Capture the cell that displays the provided text and extract its (X, Y) central coordinate. 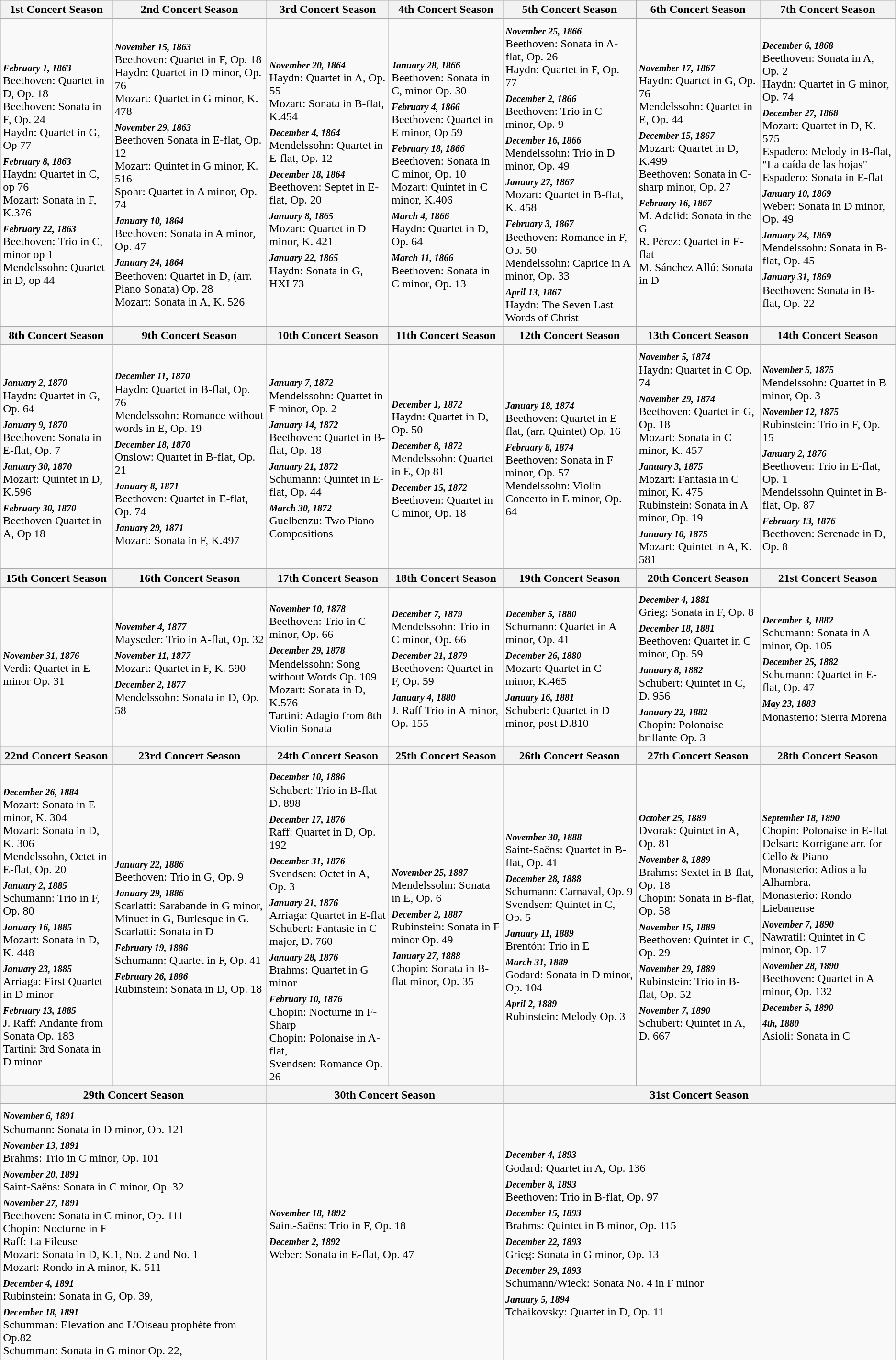
12th Concert Season (570, 336)
15th Concert Season (56, 578)
5th Concert Season (570, 10)
30th Concert Season (385, 1095)
8th Concert Season (56, 336)
1st Concert Season (56, 10)
17th Concert Season (327, 578)
23rd Concert Season (190, 756)
3rd Concert Season (327, 10)
10th Concert Season (327, 336)
19th Concert Season (570, 578)
24th Concert Season (327, 756)
November 18, 1892Saint-Saëns: Trio in F, Op. 18December 2, 1892Weber: Sonata in E-flat, Op. 47 (385, 1232)
2nd Concert Season (190, 10)
22nd Concert Season (56, 756)
November 31, 1876Verdi: Quartet in E minor Op. 31 (56, 667)
29th Concert Season (134, 1095)
November 4, 1877Mayseder: Trio in A-flat, Op. 32November 11, 1877Mozart: Quartet in F, K. 590December 2, 1877Mendelssohn: Sonata in D, Op. 58 (190, 667)
21st Concert Season (828, 578)
4th Concert Season (446, 10)
26th Concert Season (570, 756)
9th Concert Season (190, 336)
28th Concert Season (828, 756)
11th Concert Season (446, 336)
16th Concert Season (190, 578)
20th Concert Season (698, 578)
31st Concert Season (699, 1095)
14th Concert Season (828, 336)
6th Concert Season (698, 10)
7th Concert Season (828, 10)
December 1, 1872Haydn: Quartet in D, Op. 50December 8, 1872Mendelssohn: Quartet in E, Op 81December 15, 1872Beethoven: Quartet in C minor, Op. 18 (446, 457)
December 3, 1882Schumann: Sonata in A minor, Op. 105December 25, 1882Schumann: Quartet in E-flat, Op. 47May 23, 1883Monasterio: Sierra Morena (828, 667)
13th Concert Season (698, 336)
27th Concert Season (698, 756)
25th Concert Season (446, 756)
December 7, 1879Mendelssohn: Trio in C minor, Op. 66December 21, 1879Beethoven: Quartet in F, Op. 59January 4, 1880J. Raff Trio in A minor, Op. 155 (446, 667)
18th Concert Season (446, 578)
